From the cell containing the given text, extract its center point as [X, Y] coordinate. 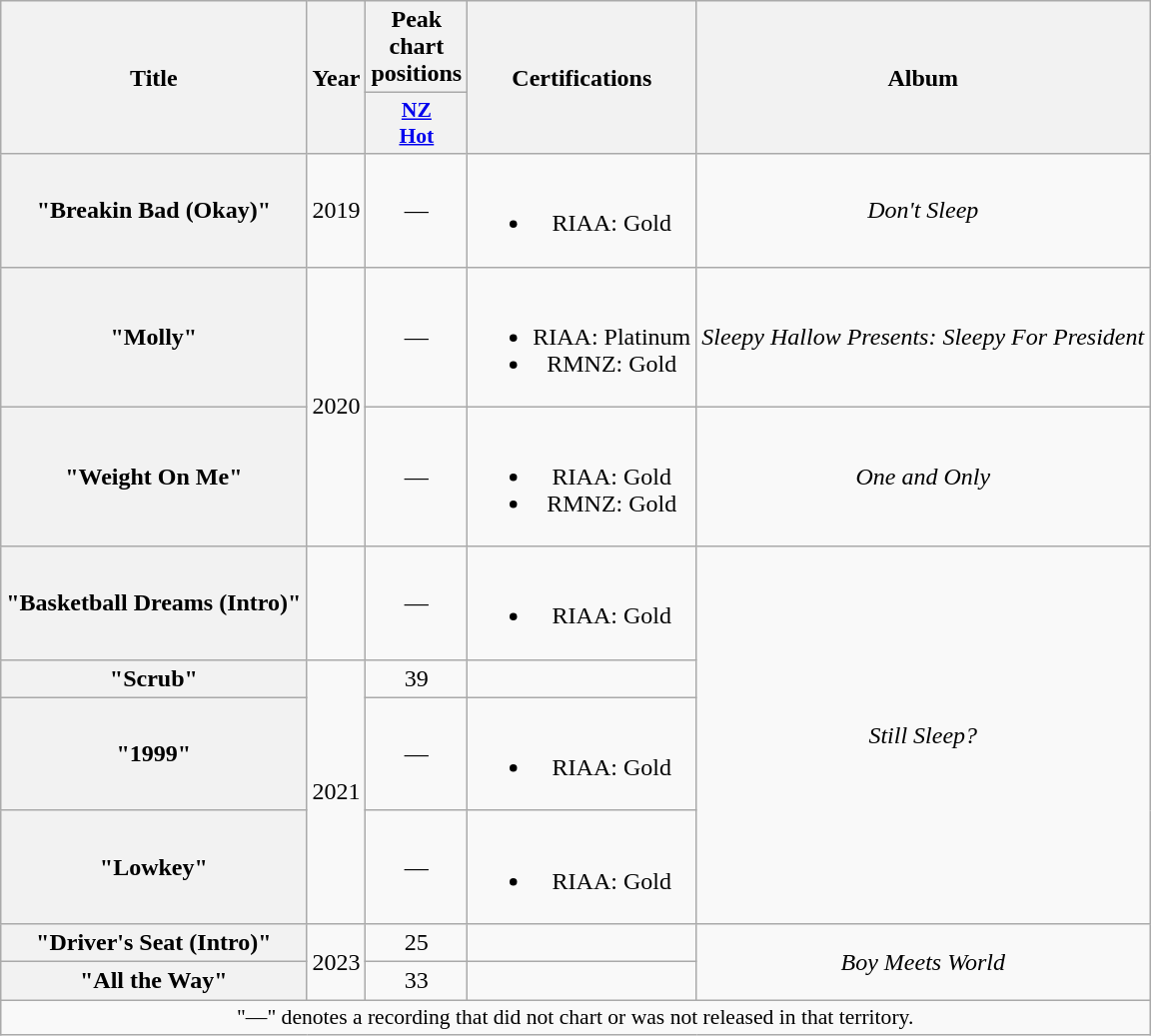
One and Only [923, 477]
Boy Meets World [923, 961]
"Basketball Dreams (Intro)" [154, 603]
"—" denotes a recording that did not chart or was not released in that territory. [575, 1017]
"All the Way" [154, 980]
Still Sleep? [923, 735]
Peak chart positions [417, 47]
"Breakin Bad (Okay)" [154, 210]
Title [154, 78]
"Molly" [154, 337]
"Driver's Seat (Intro)" [154, 942]
RIAA: PlatinumRMNZ: Gold [581, 337]
Sleepy Hallow Presents: Sleepy For President [923, 337]
RIAA: GoldRMNZ: Gold [581, 477]
Album [923, 78]
"1999" [154, 753]
"Lowkey" [154, 867]
Certifications [581, 78]
2021 [336, 791]
2023 [336, 961]
"Weight On Me" [154, 477]
NZHot [417, 124]
Don't Sleep [923, 210]
33 [417, 980]
"Scrub" [154, 678]
2020 [336, 407]
39 [417, 678]
Year [336, 78]
2019 [336, 210]
25 [417, 942]
